Scan for the cell matching the given text and deliver its [X, Y] coordinate at center. 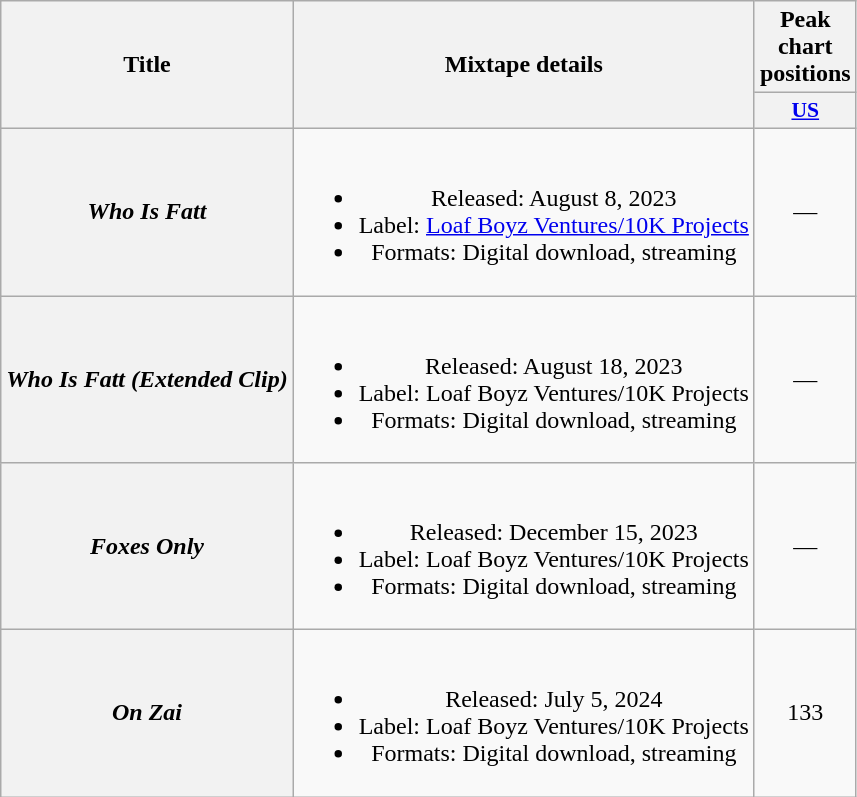
Released: August 8, 2023Label: Loaf Boyz Ventures/10K ProjectsFormats: Digital download, streaming [524, 212]
Foxes Only [147, 546]
On Zai [147, 714]
133 [805, 714]
Who Is Fatt [147, 212]
US [805, 111]
Who Is Fatt (Extended Clip) [147, 380]
Title [147, 65]
Released: August 18, 2023Label: Loaf Boyz Ventures/10K ProjectsFormats: Digital download, streaming [524, 380]
Peak chart positions [805, 47]
Released: July 5, 2024Label: Loaf Boyz Ventures/10K ProjectsFormats: Digital download, streaming [524, 714]
Released: December 15, 2023Label: Loaf Boyz Ventures/10K ProjectsFormats: Digital download, streaming [524, 546]
Mixtape details [524, 65]
